Determine the (x, y) coordinate at the center of the cell enclosing the given text.  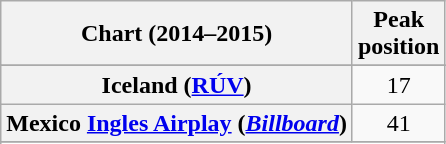
Peakposition (398, 34)
Chart (2014–2015) (177, 34)
Mexico Ingles Airplay (Billboard) (177, 123)
17 (398, 85)
Iceland (RÚV) (177, 85)
41 (398, 123)
